Provide the [X, Y] coordinate of the cell's center where the given text is located.  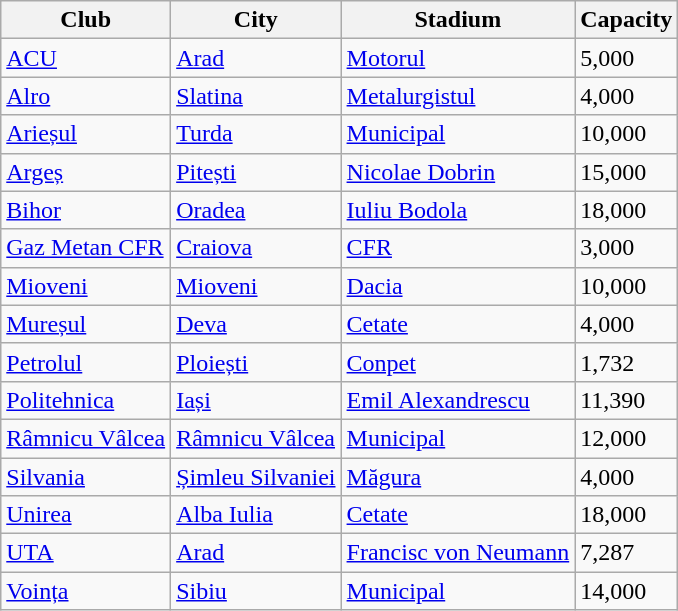
CFR [458, 248]
Iași [256, 400]
Club [86, 20]
Pitești [256, 172]
Turda [256, 134]
Sibiu [256, 591]
Gaz Metan CFR [86, 248]
Șimleu Silvaniei [256, 477]
Voința [86, 591]
3,000 [626, 248]
Mureșul [86, 324]
UTA [86, 553]
Deva [256, 324]
Emil Alexandrescu [458, 400]
7,287 [626, 553]
Iuliu Bodola [458, 210]
Bihor [86, 210]
12,000 [626, 438]
Slatina [256, 96]
Motorul [458, 58]
Metalurgistul [458, 96]
Argeș [86, 172]
Francisc von Neumann [458, 553]
Unirea [86, 515]
15,000 [626, 172]
Măgura [458, 477]
Dacia [458, 286]
Ploiești [256, 362]
Stadium [458, 20]
Silvania [86, 477]
Alro [86, 96]
ACU [86, 58]
Arieșul [86, 134]
11,390 [626, 400]
1,732 [626, 362]
Conpet [458, 362]
Nicolae Dobrin [458, 172]
Politehnica [86, 400]
14,000 [626, 591]
Capacity [626, 20]
Oradea [256, 210]
City [256, 20]
Alba Iulia [256, 515]
Craiova [256, 248]
5,000 [626, 58]
Petrolul [86, 362]
